Return the [x, y] coordinate for the center point of the cell that contains the specified text.  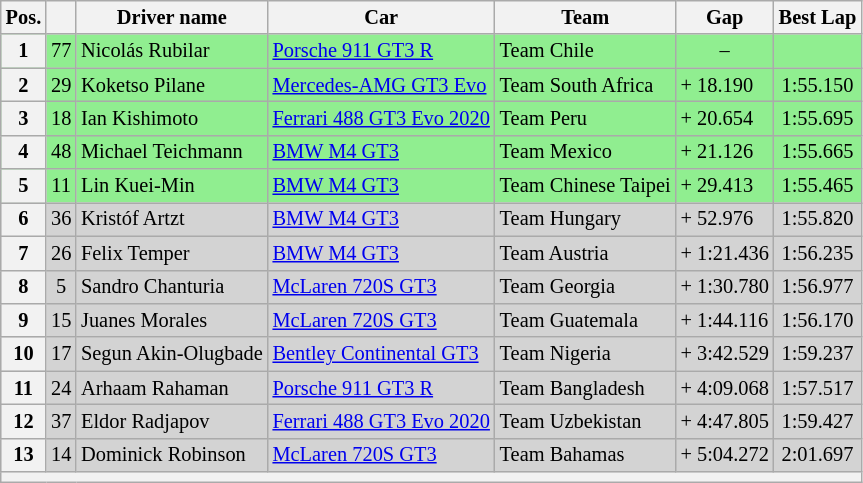
Segun Akin-Olugbade [172, 354]
1:55.820 [818, 219]
Team [586, 17]
8 [24, 287]
Team South Africa [586, 85]
Juanes Morales [172, 320]
29 [61, 85]
Gap [725, 17]
Best Lap [818, 17]
+ 18.190 [725, 85]
77 [61, 51]
1:57.517 [818, 388]
Team Mexico [586, 152]
Team Chile [586, 51]
Ian Kishimoto [172, 118]
+ 1:44.116 [725, 320]
1:56.235 [818, 253]
Team Austria [586, 253]
+ 29.413 [725, 186]
Michael Teichmann [172, 152]
Kristóf Artzt [172, 219]
24 [61, 388]
Team Peru [586, 118]
Bentley Continental GT3 [382, 354]
1:59.427 [818, 421]
Mercedes-AMG GT3 Evo [382, 85]
Pos. [24, 17]
7 [24, 253]
17 [61, 354]
1:56.170 [818, 320]
Team Uzbekistan [586, 421]
Arhaam Rahaman [172, 388]
Team Chinese Taipei [586, 186]
+ 5:04.272 [725, 455]
+ 1:21.436 [725, 253]
Driver name [172, 17]
14 [61, 455]
1 [24, 51]
– [725, 51]
Eldor Radjapov [172, 421]
9 [24, 320]
Team Nigeria [586, 354]
Koketso Pilane [172, 85]
+ 4:09.068 [725, 388]
+ 4:47.805 [725, 421]
48 [61, 152]
6 [24, 219]
13 [24, 455]
10 [24, 354]
12 [24, 421]
Team Bahamas [586, 455]
2:01.697 [818, 455]
+ 52.976 [725, 219]
Team Guatemala [586, 320]
Car [382, 17]
1:55.695 [818, 118]
Dominick Robinson [172, 455]
1:55.150 [818, 85]
18 [61, 118]
Team Georgia [586, 287]
+ 21.126 [725, 152]
1:55.665 [818, 152]
Team Hungary [586, 219]
+ 3:42.529 [725, 354]
4 [24, 152]
37 [61, 421]
Lin Kuei-Min [172, 186]
Felix Temper [172, 253]
36 [61, 219]
1:56.977 [818, 287]
26 [61, 253]
1:59.237 [818, 354]
Nicolás Rubilar [172, 51]
1:55.465 [818, 186]
3 [24, 118]
+ 20.654 [725, 118]
Sandro Chanturia [172, 287]
2 [24, 85]
15 [61, 320]
Team Bangladesh [586, 388]
+ 1:30.780 [725, 287]
